Return (X, Y) of the center of cell containing provided text 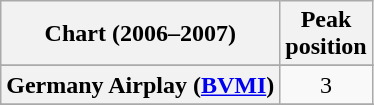
Germany Airplay (BVMI) (140, 85)
3 (326, 85)
Chart (2006–2007) (140, 34)
Peakposition (326, 34)
